Detect which cell encompasses the target text, then output its [x, y] center coordinate. 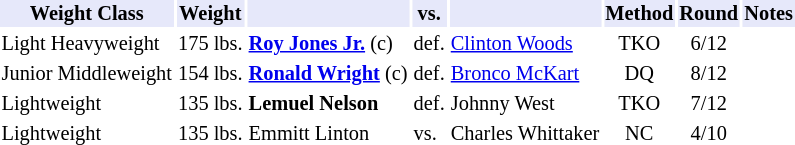
Roy Jones Jr. (c) [328, 44]
175 lbs. [210, 44]
8/12 [709, 74]
Round [709, 14]
Ronald Wright (c) [328, 74]
Bronco McKart [525, 74]
6/12 [709, 44]
Weight [210, 14]
Clinton Woods [525, 44]
7/12 [709, 104]
Notes [769, 14]
154 lbs. [210, 74]
Lightweight [86, 104]
vs. [429, 14]
DQ [640, 74]
Light Heavyweight [86, 44]
135 lbs. [210, 104]
Lemuel Nelson [328, 104]
Weight Class [86, 14]
Johnny West [525, 104]
Junior Middleweight [86, 74]
Method [640, 14]
